Output the (x, y) coordinate of the center of the cell containing the given text.  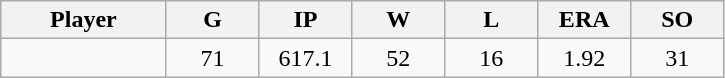
31 (678, 58)
L (492, 20)
16 (492, 58)
IP (306, 20)
71 (212, 58)
W (398, 20)
617.1 (306, 58)
SO (678, 20)
ERA (584, 20)
52 (398, 58)
G (212, 20)
1.92 (584, 58)
Player (84, 20)
